Scan for the cell matching the given text and deliver its (X, Y) coordinate at center. 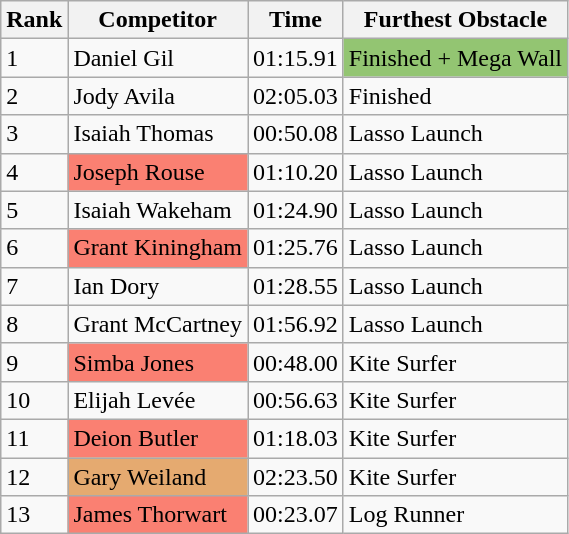
7 (34, 286)
00:50.08 (296, 134)
12 (34, 477)
01:18.03 (296, 438)
Log Runner (455, 515)
6 (34, 248)
8 (34, 324)
Gary Weiland (158, 477)
Grant McCartney (158, 324)
01:56.92 (296, 324)
Deion Butler (158, 438)
2 (34, 96)
11 (34, 438)
Joseph Rouse (158, 172)
Time (296, 20)
13 (34, 515)
Jody Avila (158, 96)
3 (34, 134)
4 (34, 172)
9 (34, 362)
Finished + Mega Wall (455, 58)
01:15.91 (296, 58)
Simba Jones (158, 362)
Isaiah Thomas (158, 134)
James Thorwart (158, 515)
Furthest Obstacle (455, 20)
Elijah Levée (158, 400)
00:23.07 (296, 515)
00:56.63 (296, 400)
Grant Kiningham (158, 248)
00:48.00 (296, 362)
Isaiah Wakeham (158, 210)
01:10.20 (296, 172)
02:05.03 (296, 96)
01:28.55 (296, 286)
02:23.50 (296, 477)
10 (34, 400)
Finished (455, 96)
Rank (34, 20)
01:24.90 (296, 210)
Ian Dory (158, 286)
1 (34, 58)
Daniel Gil (158, 58)
5 (34, 210)
Competitor (158, 20)
01:25.76 (296, 248)
